Return (x, y) of the center of cell containing provided text 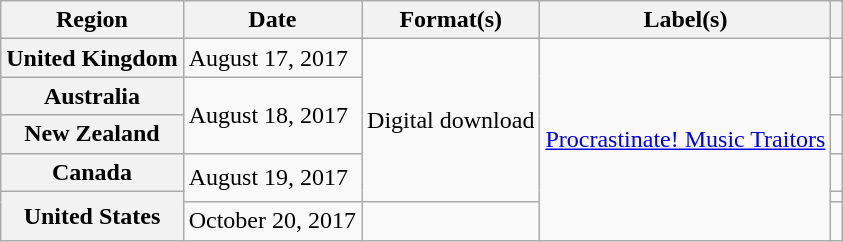
August 19, 2017 (272, 178)
Region (92, 20)
August 17, 2017 (272, 58)
United Kingdom (92, 58)
Australia (92, 96)
August 18, 2017 (272, 115)
New Zealand (92, 134)
United States (92, 216)
October 20, 2017 (272, 221)
Digital download (451, 120)
Format(s) (451, 20)
Canada (92, 172)
Procrastinate! Music Traitors (686, 140)
Date (272, 20)
Label(s) (686, 20)
